Return [x, y] of the center of cell containing provided text 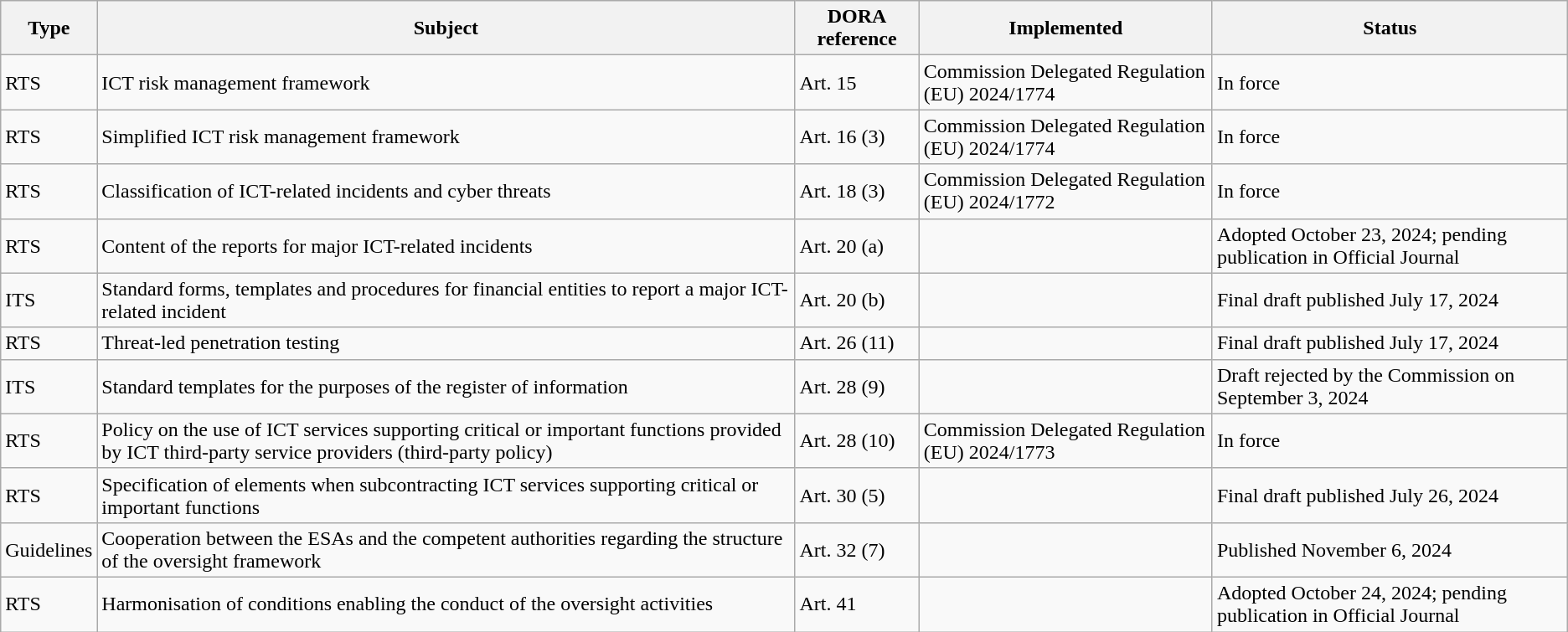
ICT risk management framework [446, 82]
Art. 15 [857, 82]
Subject [446, 28]
Guidelines [49, 549]
Art. 41 [857, 604]
Published November 6, 2024 [1390, 549]
Art. 28 (9) [857, 387]
Art. 32 (7) [857, 549]
Art. 26 (11) [857, 343]
Adopted October 23, 2024; pending publication in Official Journal [1390, 246]
Art. 30 (5) [857, 496]
Classification of ICT-related incidents and cyber threats [446, 191]
DORA reference [857, 28]
Cooperation between the ESAs and the competent authorities regarding the structure of the oversight framework [446, 549]
Standard forms, templates and procedures for financial entities to report a major ICT-related incident [446, 300]
Final draft published July 26, 2024 [1390, 496]
Standard templates for the purposes of the register of information [446, 387]
Policy on the use of ICT services supporting critical or important functions provided by ICT third-party service providers (third-party policy) [446, 440]
Art. 20 (a) [857, 246]
Art. 28 (10) [857, 440]
Commission Delegated Regulation (EU) 2024/1772 [1065, 191]
Harmonisation of conditions enabling the conduct of the oversight activities [446, 604]
Type [49, 28]
Commission Delegated Regulation (EU) 2024/1773 [1065, 440]
Draft rejected by the Commission on September 3, 2024 [1390, 387]
Specification of elements when subcontracting ICT services supporting critical or important functions [446, 496]
Content of the reports for major ICT-related incidents [446, 246]
Threat-led penetration testing [446, 343]
Simplified ICT risk management framework [446, 137]
Art. 20 (b) [857, 300]
Art. 16 (3) [857, 137]
Adopted October 24, 2024; pending publication in Official Journal [1390, 604]
Art. 18 (3) [857, 191]
Implemented [1065, 28]
Status [1390, 28]
